Return the (x, y) coordinate for the center point of the cell that contains the specified text.  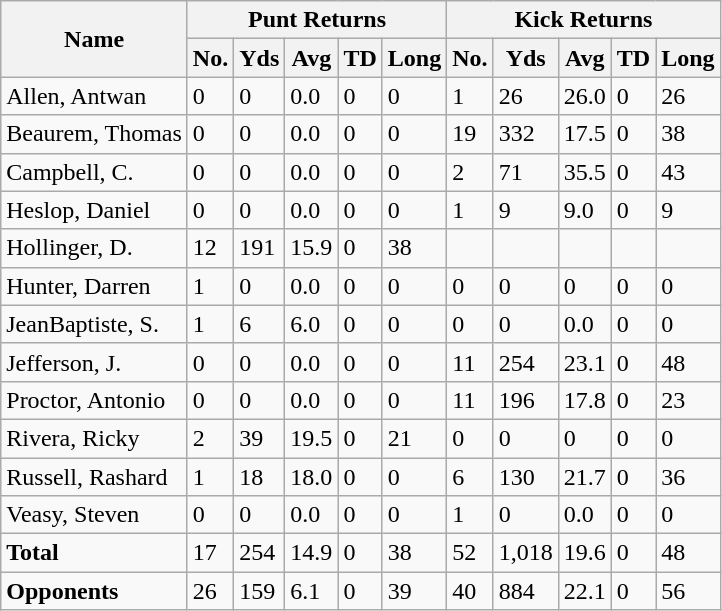
19.5 (312, 438)
Jefferson, J. (94, 362)
159 (260, 591)
Proctor, Antonio (94, 400)
19.6 (584, 553)
332 (526, 134)
Beaurem, Thomas (94, 134)
Campbell, C. (94, 172)
52 (470, 553)
Opponents (94, 591)
130 (526, 477)
Punt Returns (316, 20)
884 (526, 591)
191 (260, 248)
26.0 (584, 96)
19 (470, 134)
Kick Returns (584, 20)
Hollinger, D. (94, 248)
21.7 (584, 477)
196 (526, 400)
Russell, Rashard (94, 477)
23.1 (584, 362)
Name (94, 39)
18.0 (312, 477)
6.0 (312, 324)
22.1 (584, 591)
9.0 (584, 210)
Veasy, Steven (94, 515)
36 (688, 477)
71 (526, 172)
6.1 (312, 591)
Allen, Antwan (94, 96)
17 (210, 553)
1,018 (526, 553)
17.5 (584, 134)
43 (688, 172)
15.9 (312, 248)
14.9 (312, 553)
56 (688, 591)
23 (688, 400)
17.8 (584, 400)
Rivera, Ricky (94, 438)
JeanBaptiste, S. (94, 324)
18 (260, 477)
Total (94, 553)
21 (414, 438)
40 (470, 591)
Heslop, Daniel (94, 210)
Hunter, Darren (94, 286)
12 (210, 248)
35.5 (584, 172)
